Scan for the cell matching the given text and deliver its [X, Y] coordinate at center. 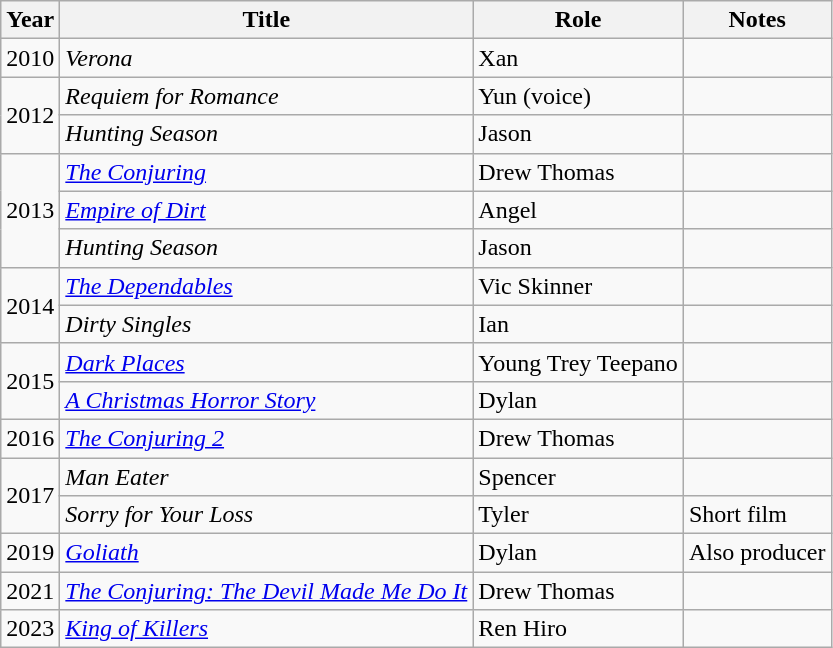
Angel [578, 210]
Xan [578, 58]
Title [266, 20]
Empire of Dirt [266, 210]
2015 [30, 381]
Verona [266, 58]
Year [30, 20]
Role [578, 20]
2021 [30, 591]
Ian [578, 324]
The Dependables [266, 286]
2016 [30, 438]
Man Eater [266, 477]
Yun (voice) [578, 96]
Short film [757, 515]
2023 [30, 629]
2014 [30, 305]
Also producer [757, 553]
Spencer [578, 477]
Vic Skinner [578, 286]
2019 [30, 553]
Requiem for Romance [266, 96]
Dark Places [266, 362]
Goliath [266, 553]
Tyler [578, 515]
Sorry for Your Loss [266, 515]
The Conjuring [266, 172]
2010 [30, 58]
Notes [757, 20]
Ren Hiro [578, 629]
A Christmas Horror Story [266, 400]
Dirty Singles [266, 324]
2012 [30, 115]
Young Trey Teepano [578, 362]
King of Killers [266, 629]
The Conjuring: The Devil Made Me Do It [266, 591]
The Conjuring 2 [266, 438]
2017 [30, 496]
2013 [30, 210]
